For the text-containing cell, return its midpoint in [x, y] coordinate format. 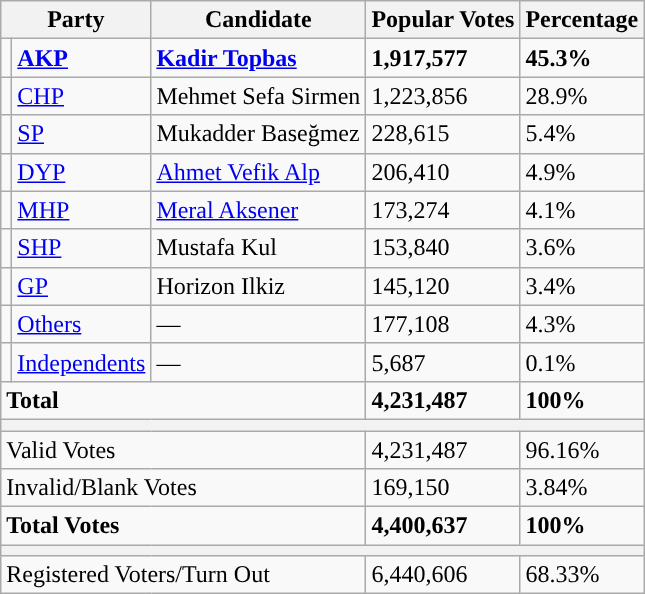
3.4% [582, 286]
Invalid/Blank Votes [184, 488]
206,410 [443, 172]
5.4% [582, 134]
169,150 [443, 488]
1,917,577 [443, 58]
DYP [82, 172]
Party [76, 20]
96.16% [582, 449]
SP [82, 134]
Ahmet Vefik Alp [258, 172]
Total [184, 400]
Mehmet Sefa Sirmen [258, 96]
Meral Aksener [258, 210]
3.6% [582, 248]
CHP [82, 96]
4.1% [582, 210]
228,615 [443, 134]
3.84% [582, 488]
4,400,637 [443, 526]
Registered Voters/Turn Out [184, 575]
4.3% [582, 324]
Candidate [258, 20]
GP [82, 286]
45.3% [582, 58]
0.1% [582, 362]
Total Votes [184, 526]
Independents [82, 362]
173,274 [443, 210]
Horizon Ilkiz [258, 286]
AKP [82, 58]
145,120 [443, 286]
MHP [82, 210]
1,223,856 [443, 96]
SHP [82, 248]
Percentage [582, 20]
4.9% [582, 172]
28.9% [582, 96]
Mukadder Baseğmez [258, 134]
68.33% [582, 575]
Mustafa Kul [258, 248]
5,687 [443, 362]
6,440,606 [443, 575]
Others [82, 324]
Valid Votes [184, 449]
153,840 [443, 248]
Popular Votes [443, 20]
177,108 [443, 324]
Kadir Topbas [258, 58]
